Provide the (X, Y) coordinate of the cell's center where the given text is located.  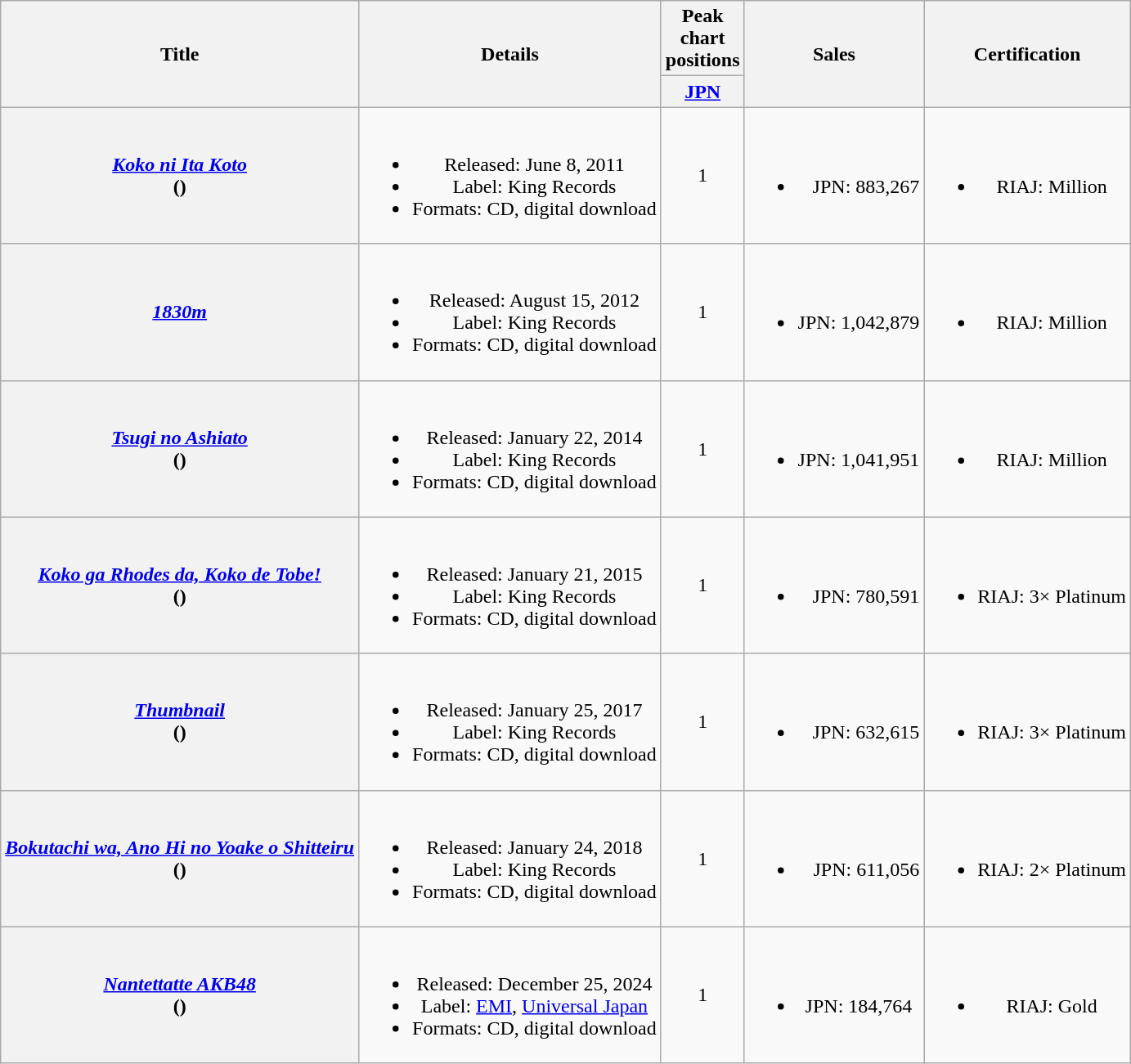
Tsugi no Ashiato() (180, 448)
Title (180, 54)
Released: January 25, 2017Label: King RecordsFormats: CD, digital download (510, 721)
JPN: 1,041,951 (834, 448)
JPN: 632,615 (834, 721)
Koko ga Rhodes da, Koko de Tobe!() (180, 586)
Released: August 15, 2012Label: King RecordsFormats: CD, digital download (510, 312)
Koko ni Ita Koto() (180, 175)
Details (510, 54)
RIAJ: 2× Platinum (1027, 859)
Released: January 24, 2018Label: King RecordsFormats: CD, digital download (510, 859)
JPN: 611,056 (834, 859)
JPN: 1,042,879 (834, 312)
Nantettatte AKB48() (180, 994)
Bokutachi wa, Ano Hi no Yoake o Shitteiru() (180, 859)
Released: January 22, 2014Label: King RecordsFormats: CD, digital download (510, 448)
JPN (702, 92)
Sales (834, 54)
JPN: 184,764 (834, 994)
Released: June 8, 2011Label: King RecordsFormats: CD, digital download (510, 175)
1830m (180, 312)
Released: January 21, 2015Label: King RecordsFormats: CD, digital download (510, 586)
JPN: 780,591 (834, 586)
Thumbnail() (180, 721)
JPN: 883,267 (834, 175)
Peakchartpositions (702, 38)
Released: December 25, 2024Label: EMI, Universal JapanFormats: CD, digital download (510, 994)
RIAJ: Gold (1027, 994)
Certification (1027, 54)
